Search for the cell housing the specified text and yield its [x, y] center coordinate. 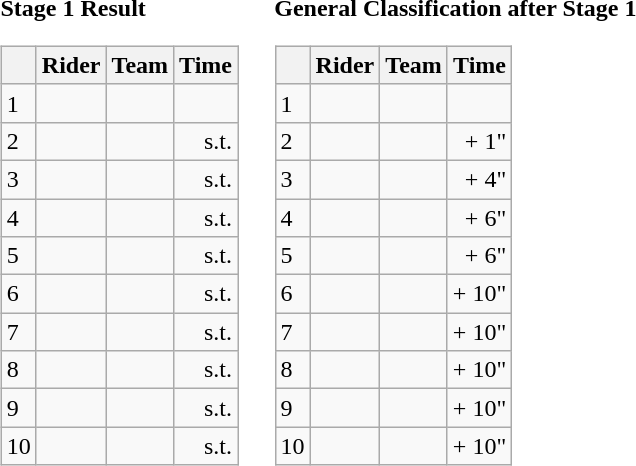
+ 4" [479, 179]
+ 1" [479, 141]
